For the text-containing cell, return its midpoint in (x, y) coordinate format. 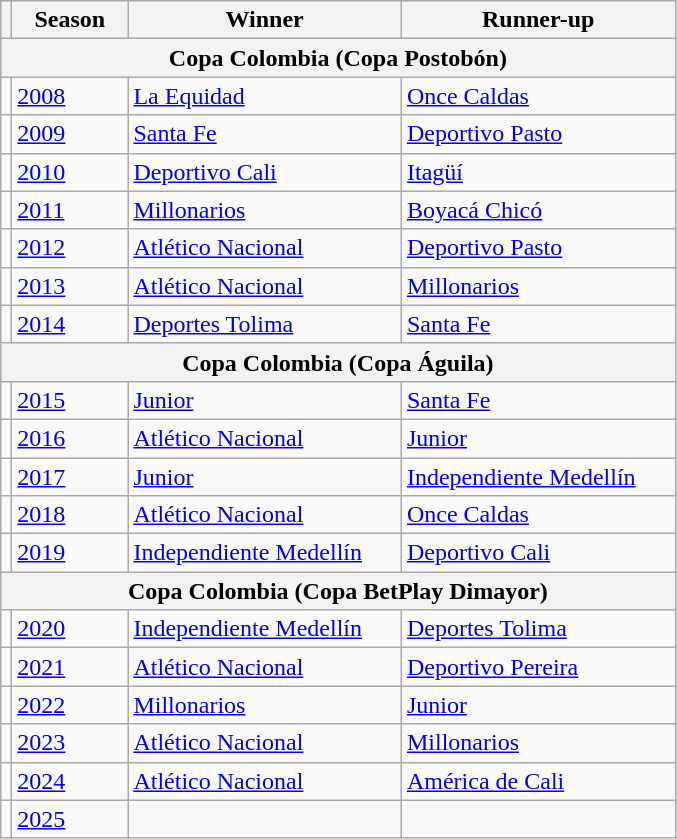
2010 (70, 172)
2014 (70, 324)
2016 (70, 438)
2024 (70, 781)
2020 (70, 629)
La Equidad (265, 96)
Copa Colombia (Copa Águila) (338, 362)
Runner-up (538, 20)
2017 (70, 477)
Itagüí (538, 172)
2009 (70, 134)
Winner (265, 20)
Copa Colombia (Copa Postobón) (338, 58)
América de Cali (538, 781)
Deportivo Pereira (538, 667)
Season (70, 20)
2008 (70, 96)
Copa Colombia (Copa BetPlay Dimayor) (338, 591)
2015 (70, 400)
2018 (70, 515)
2022 (70, 705)
2025 (70, 819)
2011 (70, 210)
2021 (70, 667)
2023 (70, 743)
Boyacá Chicó (538, 210)
2012 (70, 248)
2019 (70, 553)
2013 (70, 286)
